For the text-containing cell, return its midpoint in (x, y) coordinate format. 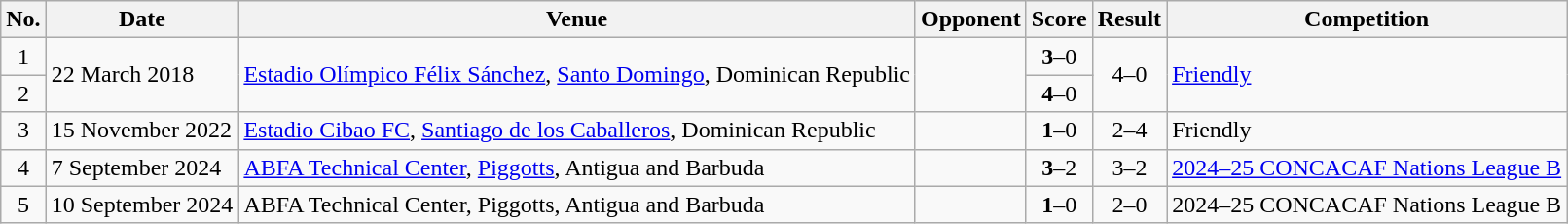
7 September 2024 (142, 168)
3–0 (1059, 56)
No. (23, 19)
Result (1129, 19)
Date (142, 19)
15 November 2022 (142, 131)
2–0 (1129, 205)
Score (1059, 19)
Estadio Olímpico Félix Sánchez, Santo Domingo, Dominican Republic (577, 75)
Venue (577, 19)
5 (23, 205)
2–4 (1129, 131)
2 (23, 93)
Estadio Cibao FC, Santiago de los Caballeros, Dominican Republic (577, 131)
Opponent (970, 19)
Competition (1367, 19)
1 (23, 56)
4 (23, 168)
22 March 2018 (142, 75)
10 September 2024 (142, 205)
3 (23, 131)
